Locate the cell with the specified text and output its (x, y) center coordinate. 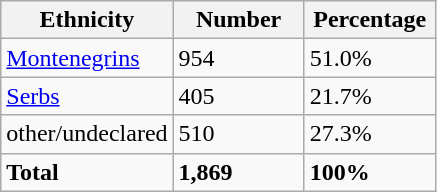
Total (87, 172)
21.7% (370, 96)
954 (238, 58)
1,869 (238, 172)
27.3% (370, 134)
Serbs (87, 96)
405 (238, 96)
Montenegrins (87, 58)
510 (238, 134)
100% (370, 172)
51.0% (370, 58)
other/undeclared (87, 134)
Ethnicity (87, 20)
Percentage (370, 20)
Number (238, 20)
